From the cell containing the given text, extract its center point as [X, Y] coordinate. 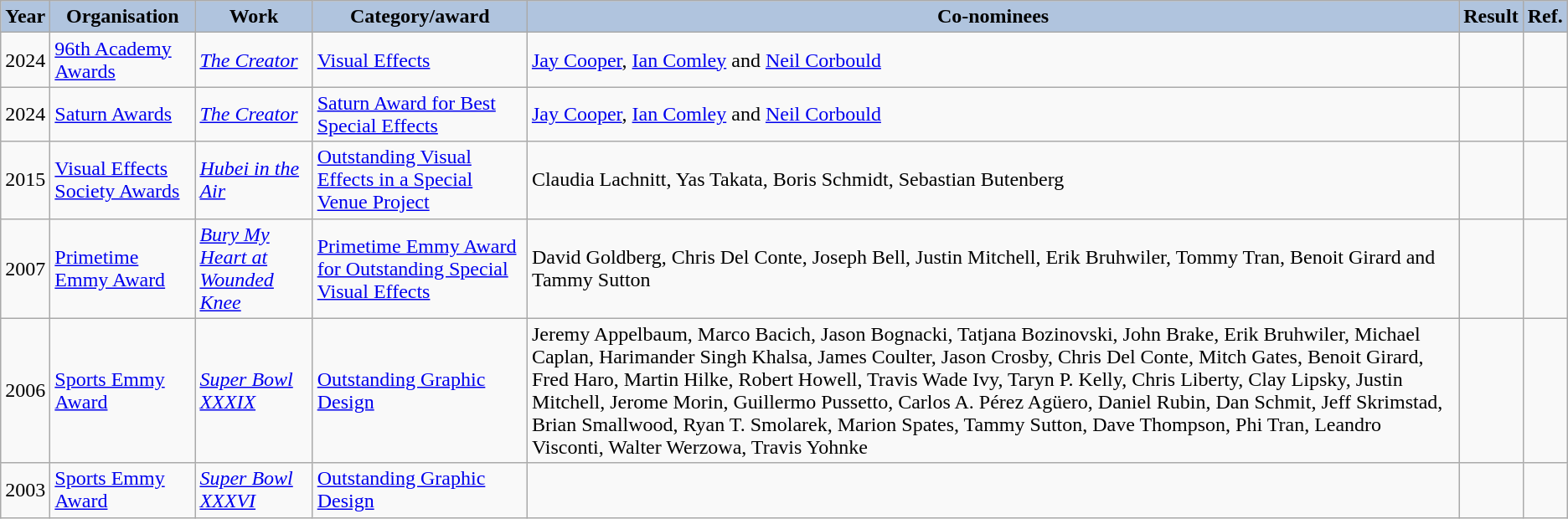
Result [1491, 17]
Visual Effects [420, 60]
Year [25, 17]
Co-nominees [993, 17]
Saturn Awards [122, 114]
Category/award [420, 17]
2003 [25, 491]
Claudia Lachnitt, Yas Takata, Boris Schmidt, Sebastian Butenberg [993, 180]
Outstanding Visual Effects in a Special Venue Project [420, 180]
Work [254, 17]
Organisation [122, 17]
David Goldberg, Chris Del Conte, Joseph Bell, Justin Mitchell, Erik Bruhwiler, Tommy Tran, Benoit Girard and Tammy Sutton [993, 268]
Ref. [1545, 17]
Saturn Award for Best Special Effects [420, 114]
Primetime Emmy Award for Outstanding Special Visual Effects [420, 268]
Primetime Emmy Award [122, 268]
2015 [25, 180]
96th Academy Awards [122, 60]
Bury My Heart at Wounded Knee [254, 268]
Super Bowl XXXVI [254, 491]
2006 [25, 390]
Hubei in the Air [254, 180]
Visual Effects Society Awards [122, 180]
Super Bowl XXXIX [254, 390]
2007 [25, 268]
